Pinpoint the cell where the given text exists, returning its [X, Y] midpoint coordinate. 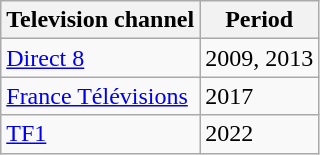
Period [260, 20]
Direct 8 [100, 58]
TF1 [100, 134]
2009, 2013 [260, 58]
Television channel [100, 20]
2022 [260, 134]
France Télévisions [100, 96]
2017 [260, 96]
